Search for the cell housing the specified text and yield its (X, Y) center coordinate. 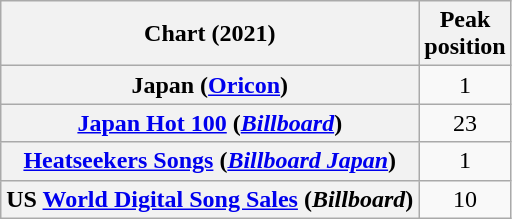
Peakposition (465, 34)
Heatseekers Songs (Billboard Japan) (210, 161)
Japan Hot 100 (Billboard) (210, 123)
Chart (2021) (210, 34)
10 (465, 199)
23 (465, 123)
Japan (Oricon) (210, 85)
US World Digital Song Sales (Billboard) (210, 199)
